Determine the [X, Y] coordinate at the center of the cell enclosing the given text.  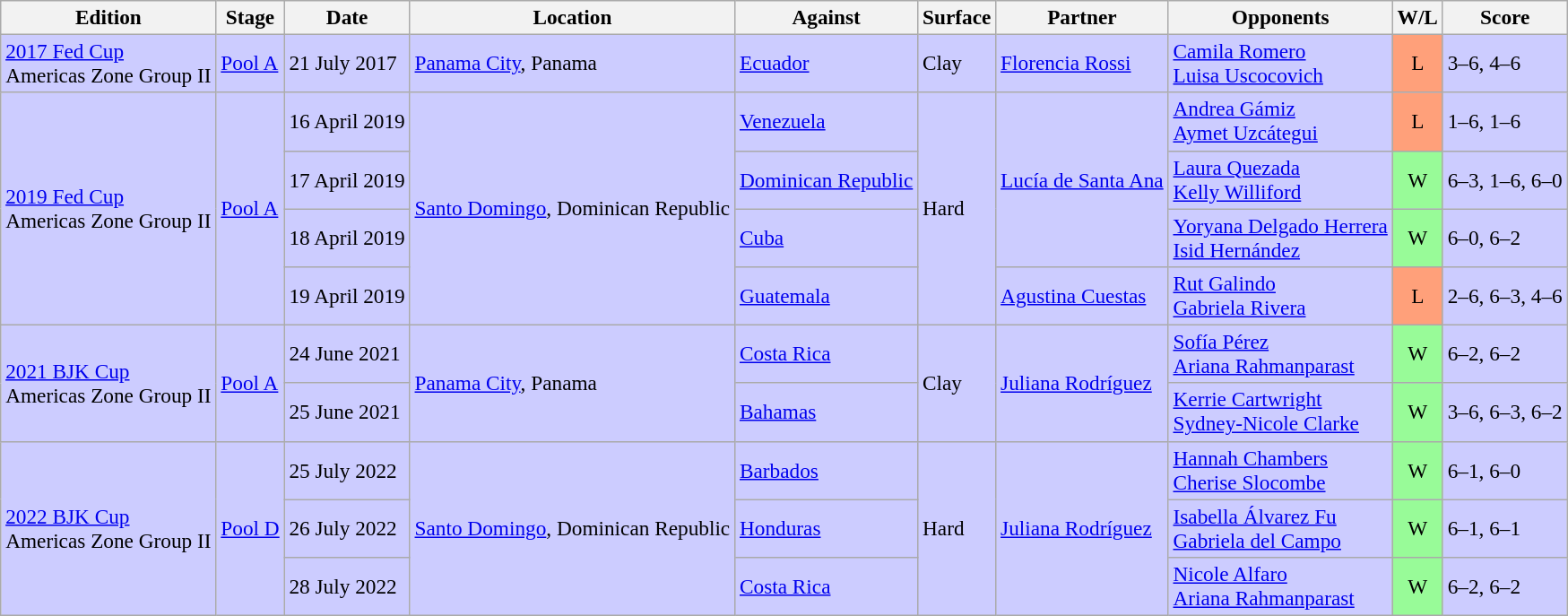
19 April 2019 [347, 296]
Opponents [1280, 17]
W/L [1417, 17]
Lucía de Santa Ana [1082, 179]
25 June 2021 [347, 412]
2019 Fed Cup Americas Zone Group II [108, 208]
Surface [957, 17]
Stage [250, 17]
Florencia Rossi [1082, 63]
21 July 2017 [347, 63]
Dominican Republic [827, 179]
Camila Romero Luisa Uscocovich [1280, 63]
Kerrie Cartwright Sydney-Nicole Clarke [1280, 412]
24 June 2021 [347, 353]
2017 Fed Cup Americas Zone Group II [108, 63]
Honduras [827, 527]
Laura Quezada Kelly Williford [1280, 179]
Yoryana Delgado Herrera Isid Hernández [1280, 237]
Score [1504, 17]
Cuba [827, 237]
Date [347, 17]
25 July 2022 [347, 470]
2021 BJK Cup Americas Zone Group II [108, 383]
Location [572, 17]
Rut Galindo Gabriela Rivera [1280, 296]
26 July 2022 [347, 527]
6–3, 1–6, 6–0 [1504, 179]
Pool D [250, 528]
Agustina Cuestas [1082, 296]
Bahamas [827, 412]
Partner [1082, 17]
3–6, 4–6 [1504, 63]
Sofía Pérez Ariana Rahmanparast [1280, 353]
Isabella Álvarez Fu Gabriela del Campo [1280, 527]
Edition [108, 17]
Andrea Gámiz Aymet Uzcátegui [1280, 122]
2022 BJK Cup Americas Zone Group II [108, 528]
28 July 2022 [347, 586]
Nicole Alfaro Ariana Rahmanparast [1280, 586]
Hannah Chambers Cherise Slocombe [1280, 470]
17 April 2019 [347, 179]
3–6, 6–3, 6–2 [1504, 412]
Guatemala [827, 296]
6–1, 6–0 [1504, 470]
6–0, 6–2 [1504, 237]
Barbados [827, 470]
16 April 2019 [347, 122]
2–6, 6–3, 4–6 [1504, 296]
Venezuela [827, 122]
6–1, 6–1 [1504, 527]
18 April 2019 [347, 237]
1–6, 1–6 [1504, 122]
Ecuador [827, 63]
Against [827, 17]
